Output the [x, y] coordinate of the center of the cell containing the given text.  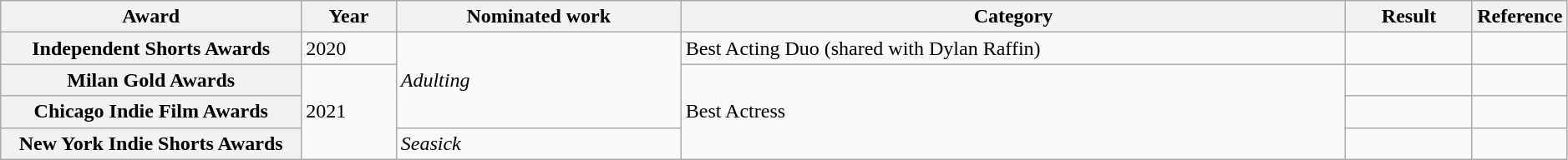
Best Actress [1013, 112]
Category [1013, 17]
Chicago Indie Film Awards [151, 112]
Award [151, 17]
New York Indie Shorts Awards [151, 143]
Best Acting Duo (shared with Dylan Raffin) [1013, 48]
Year [349, 17]
2020 [349, 48]
Nominated work [538, 17]
Seasick [538, 143]
Milan Gold Awards [151, 80]
Adulting [538, 80]
Independent Shorts Awards [151, 48]
2021 [349, 112]
Result [1409, 17]
Reference [1520, 17]
